Determine the (X, Y) coordinate at the center of the cell enclosing the given text.  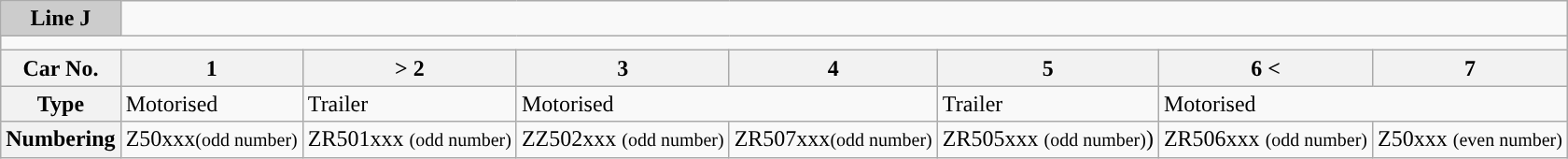
7 (1471, 68)
Line J (61, 19)
> 2 (409, 68)
4 (833, 68)
ZZ502xxx (odd number) (623, 139)
ZR501xxx (odd number) (409, 139)
ZR506xxx (odd number) (1266, 139)
Z50xxx(odd number) (211, 139)
Car No. (61, 68)
Z50xxx (even number) (1471, 139)
6 < (1266, 68)
Numbering (61, 139)
1 (211, 68)
3 (623, 68)
5 (1047, 68)
ZR507xxx(odd number) (833, 139)
ZR505xxx (odd number)) (1047, 139)
Type (61, 104)
